Locate the cell with the specified text and output its [X, Y] center coordinate. 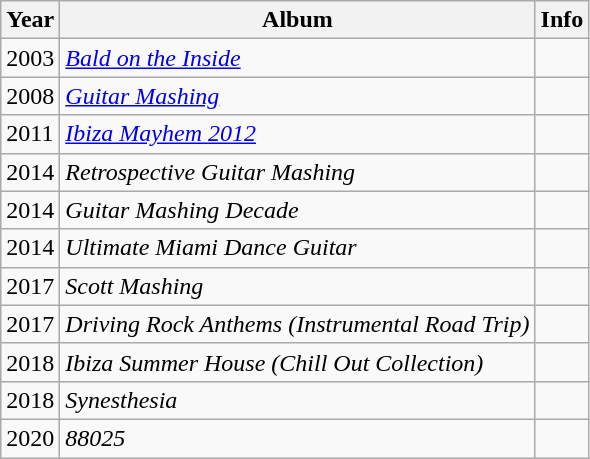
Synesthesia [298, 400]
Guitar Mashing [298, 96]
Year [30, 20]
Ibiza Summer House (Chill Out Collection) [298, 362]
Scott Mashing [298, 286]
Ultimate Miami Dance Guitar [298, 248]
Retrospective Guitar Mashing [298, 172]
Driving Rock Anthems (Instrumental Road Trip) [298, 324]
2011 [30, 134]
Ibiza Mayhem 2012 [298, 134]
88025 [298, 438]
Bald on the Inside [298, 58]
2003 [30, 58]
Album [298, 20]
Info [562, 20]
2008 [30, 96]
2020 [30, 438]
Guitar Mashing Decade [298, 210]
